Scan for the cell matching the given text and deliver its (x, y) coordinate at center. 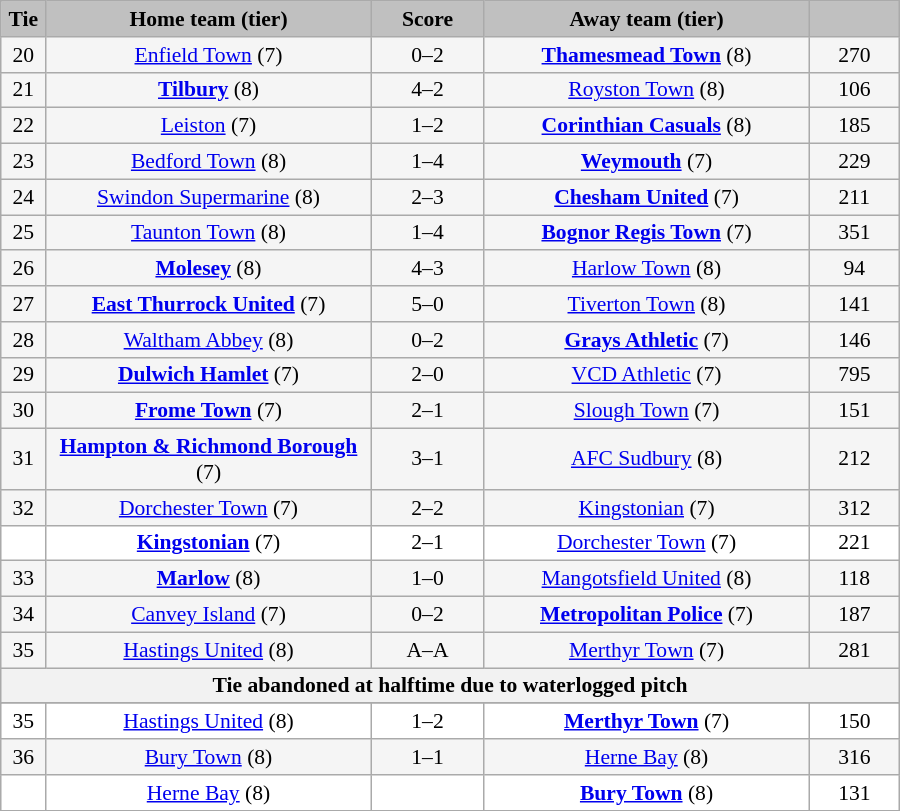
Thamesmead Town (8) (647, 55)
Dulwich Hamlet (7) (209, 375)
Weymouth (7) (647, 162)
312 (854, 508)
Marlow (8) (209, 579)
Away team (tier) (647, 19)
Hampton & Richmond Borough (7) (209, 460)
Canvey Island (7) (209, 615)
Corinthian Casuals (8) (647, 126)
Tilbury (8) (209, 90)
AFC Sudbury (8) (647, 460)
118 (854, 579)
28 (24, 340)
Taunton Town (8) (209, 233)
795 (854, 375)
4–3 (427, 269)
94 (854, 269)
30 (24, 411)
21 (24, 90)
VCD Athletic (7) (647, 375)
Slough Town (7) (647, 411)
221 (854, 543)
27 (24, 304)
Waltham Abbey (8) (209, 340)
Royston Town (8) (647, 90)
187 (854, 615)
141 (854, 304)
Harlow Town (8) (647, 269)
211 (854, 197)
Home team (tier) (209, 19)
24 (24, 197)
33 (24, 579)
185 (854, 126)
Swindon Supermarine (8) (209, 197)
20 (24, 55)
Tiverton Town (8) (647, 304)
1–0 (427, 579)
25 (24, 233)
229 (854, 162)
2–3 (427, 197)
Enfield Town (7) (209, 55)
Score (427, 19)
5–0 (427, 304)
1–1 (427, 757)
281 (854, 650)
34 (24, 615)
A–A (427, 650)
2–0 (427, 375)
22 (24, 126)
106 (854, 90)
150 (854, 722)
East Thurrock United (7) (209, 304)
36 (24, 757)
316 (854, 757)
26 (24, 269)
270 (854, 55)
31 (24, 460)
Tie (24, 19)
Grays Athletic (7) (647, 340)
Bognor Regis Town (7) (647, 233)
Bedford Town (8) (209, 162)
Frome Town (7) (209, 411)
Molesey (8) (209, 269)
Mangotsfield United (8) (647, 579)
151 (854, 411)
2–2 (427, 508)
212 (854, 460)
131 (854, 793)
3–1 (427, 460)
23 (24, 162)
32 (24, 508)
Leiston (7) (209, 126)
146 (854, 340)
351 (854, 233)
Metropolitan Police (7) (647, 615)
4–2 (427, 90)
29 (24, 375)
Chesham United (7) (647, 197)
Tie abandoned at halftime due to waterlogged pitch (450, 686)
